Search for the cell housing the specified text and yield its [x, y] center coordinate. 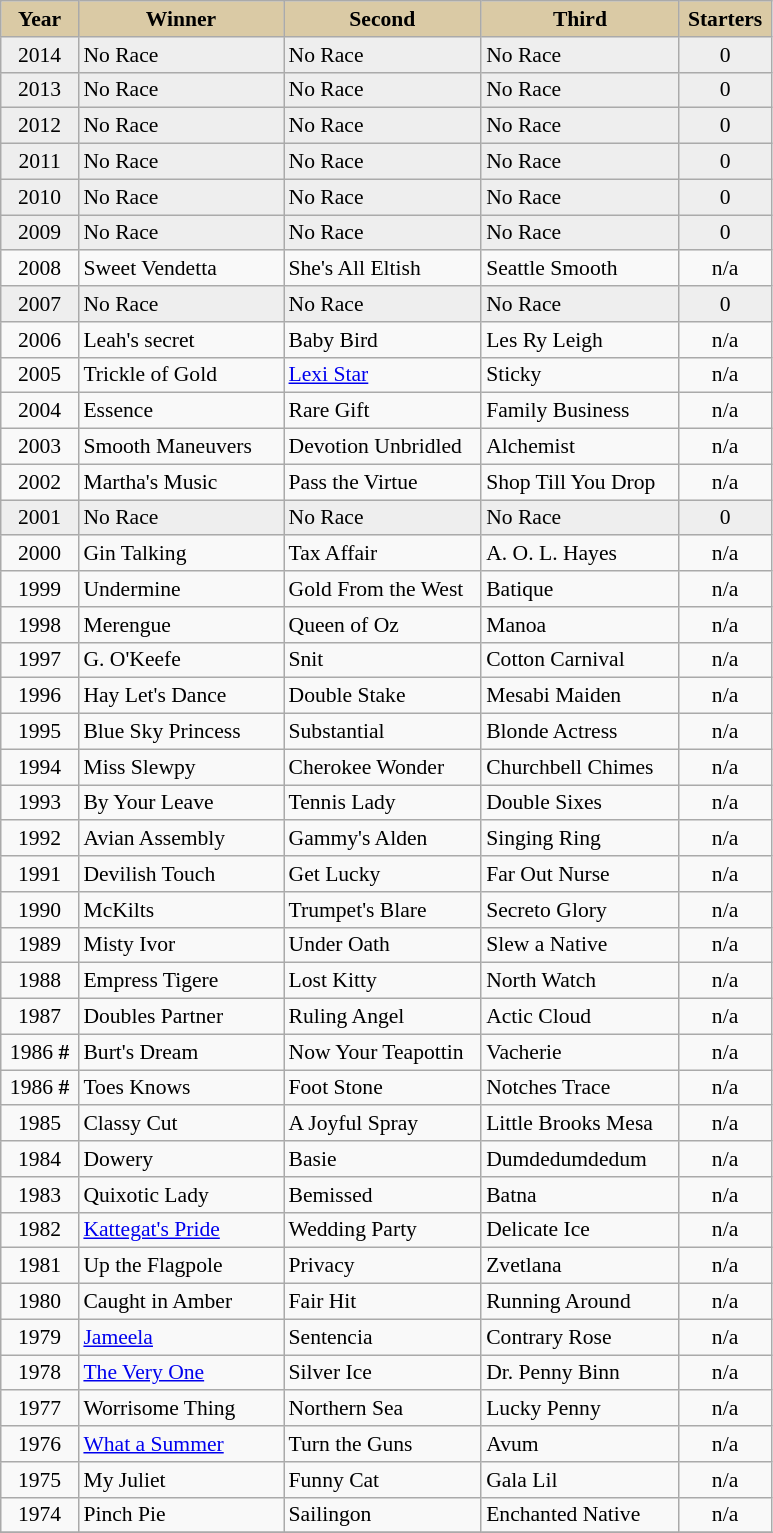
1981 [40, 1266]
Lost Kitty [383, 981]
1979 [40, 1337]
Trickle of Gold [180, 375]
2000 [40, 554]
1988 [40, 981]
Merengue [180, 625]
Dumdedumdedum [580, 1159]
Up the Flagpole [180, 1266]
1983 [40, 1195]
Devilish Touch [180, 874]
Misty Ivor [180, 945]
Zvetlana [580, 1266]
My Juliet [180, 1480]
Miss Slewpy [180, 767]
Starters [726, 19]
1987 [40, 1017]
1982 [40, 1230]
By Your Leave [180, 803]
Blue Sky Princess [180, 732]
Batique [580, 589]
Under Oath [383, 945]
Secreto Glory [580, 910]
2007 [40, 304]
1996 [40, 696]
1997 [40, 660]
Hay Let's Dance [180, 696]
Northern Sea [383, 1409]
Blonde Actress [580, 732]
Jameela [180, 1337]
Manoa [580, 625]
Tax Affair [383, 554]
Ruling Angel [383, 1017]
Running Around [580, 1302]
Contrary Rose [580, 1337]
Singing Ring [580, 839]
Burt's Dream [180, 1052]
Batna [580, 1195]
Double Stake [383, 696]
Kattegat's Pride [180, 1230]
Double Sixes [580, 803]
Devotion Unbridled [383, 447]
1975 [40, 1480]
2004 [40, 411]
Churchbell Chimes [580, 767]
Pass the Virtue [383, 482]
Winner [180, 19]
Essence [180, 411]
Martha's Music [180, 482]
Shop Till You Drop [580, 482]
Trumpet's Blare [383, 910]
Second [383, 19]
Vacherie [580, 1052]
Lucky Penny [580, 1409]
1974 [40, 1515]
Gammy's Alden [383, 839]
Les Ry Leigh [580, 340]
A. O. L. Hayes [580, 554]
1994 [40, 767]
Substantial [383, 732]
Avum [580, 1444]
Snit [383, 660]
Sailingon [383, 1515]
Caught in Amber [180, 1302]
Queen of Oz [383, 625]
Privacy [383, 1266]
2002 [40, 482]
2011 [40, 162]
G. O'Keefe [180, 660]
1980 [40, 1302]
Cotton Carnival [580, 660]
Quixotic Lady [180, 1195]
Avian Assembly [180, 839]
2005 [40, 375]
Mesabi Maiden [580, 696]
Foot Stone [383, 1088]
2009 [40, 233]
Worrisome Thing [180, 1409]
Alchemist [580, 447]
Sticky [580, 375]
Notches Trace [580, 1088]
Rare Gift [383, 411]
Third [580, 19]
A Joyful Spray [383, 1124]
Bemissed [383, 1195]
McKilts [180, 910]
Gala Lil [580, 1480]
Little Brooks Mesa [580, 1124]
Enchanted Native [580, 1515]
Family Business [580, 411]
Dowery [180, 1159]
Turn the Guns [383, 1444]
Lexi Star [383, 375]
1999 [40, 589]
Gold From the West [383, 589]
The Very One [180, 1373]
Year [40, 19]
Now Your Teapottin [383, 1052]
1984 [40, 1159]
2013 [40, 90]
1989 [40, 945]
1993 [40, 803]
2012 [40, 126]
Silver Ice [383, 1373]
1992 [40, 839]
Dr. Penny Binn [580, 1373]
North Watch [580, 981]
1978 [40, 1373]
Doubles Partner [180, 1017]
1990 [40, 910]
Delicate Ice [580, 1230]
1995 [40, 732]
2001 [40, 518]
1985 [40, 1124]
Get Lucky [383, 874]
2014 [40, 55]
Toes Knows [180, 1088]
Pinch Pie [180, 1515]
Empress Tigere [180, 981]
1998 [40, 625]
Undermine [180, 589]
Wedding Party [383, 1230]
Baby Bird [383, 340]
1977 [40, 1409]
1991 [40, 874]
1976 [40, 1444]
Leah's secret [180, 340]
Classy Cut [180, 1124]
Sweet Vendetta [180, 269]
2008 [40, 269]
Funny Cat [383, 1480]
Tennis Lady [383, 803]
What a Summer [180, 1444]
Smooth Maneuvers [180, 447]
2006 [40, 340]
Cherokee Wonder [383, 767]
2003 [40, 447]
Sentencia [383, 1337]
Gin Talking [180, 554]
2010 [40, 197]
Seattle Smooth [580, 269]
Basie [383, 1159]
Slew a Native [580, 945]
Actic Cloud [580, 1017]
Fair Hit [383, 1302]
She's All Eltish [383, 269]
Far Out Nurse [580, 874]
